Search for the cell housing the specified text and yield its [x, y] center coordinate. 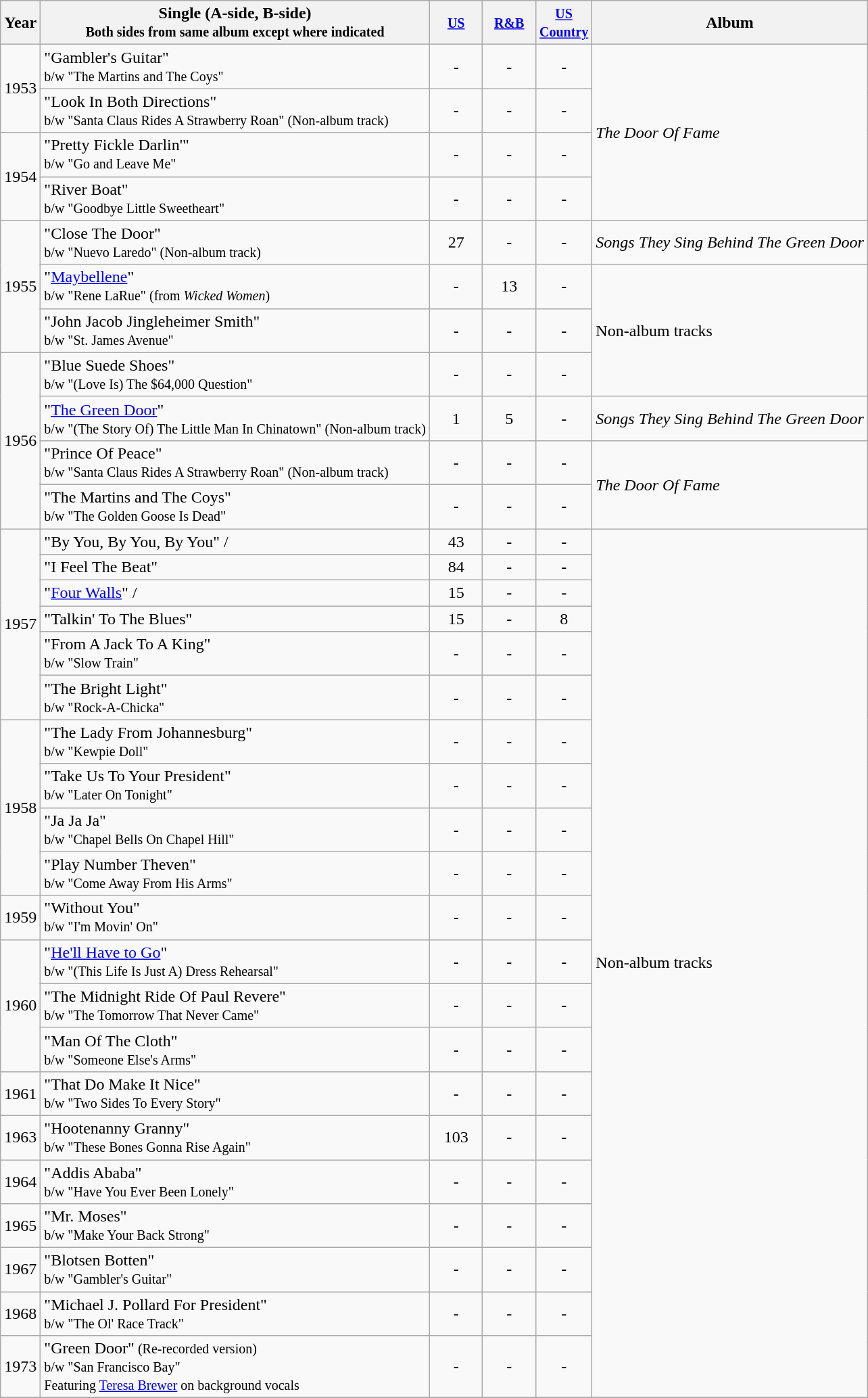
Year [20, 23]
43 [456, 542]
"The Martins and The Coys"b/w "The Golden Goose Is Dead" [235, 506]
13 [510, 287]
"Talkin' To The Blues" [235, 619]
"He'll Have to Go"b/w "(This Life Is Just A) Dress Rehearsal" [235, 962]
1960 [20, 1005]
US Country [564, 23]
5 [510, 418]
1957 [20, 624]
1958 [20, 808]
103 [456, 1138]
"Hootenanny Granny"b/w "These Bones Gonna Rise Again" [235, 1138]
1954 [20, 177]
1959 [20, 917]
"Mr. Moses"b/w "Make Your Back Strong" [235, 1226]
"Close The Door"b/w "Nuevo Laredo" (Non-album track) [235, 242]
R&B [510, 23]
"The Lady From Johannesburg"b/w "Kewpie Doll" [235, 741]
"From A Jack To A King"b/w "Slow Train" [235, 653]
Single (A-side, B-side)Both sides from same album except where indicated [235, 23]
US [456, 23]
"Man Of The Cloth"b/w "Someone Else's Arms" [235, 1050]
8 [564, 619]
"Take Us To Your President"b/w "Later On Tonight" [235, 786]
"The Midnight Ride Of Paul Revere"b/w "The Tomorrow That Never Came" [235, 1005]
"The Bright Light"b/w "Rock-A-Chicka" [235, 698]
27 [456, 242]
1964 [20, 1181]
1955 [20, 287]
"Blue Suede Shoes"b/w "(Love Is) The $64,000 Question" [235, 375]
"Michael J. Pollard For President"b/w "The Ol' Race Track" [235, 1313]
"Ja Ja Ja"b/w "Chapel Bells On Chapel Hill" [235, 829]
1 [456, 418]
"I Feel The Beat" [235, 567]
"Gambler's Guitar"b/w "The Martins and The Coys" [235, 66]
"Four Walls" / [235, 593]
"Pretty Fickle Darlin'"b/w "Go and Leave Me" [235, 154]
84 [456, 567]
1961 [20, 1093]
"That Do Make It Nice"b/w "Two Sides To Every Story" [235, 1093]
"River Boat"b/w "Goodbye Little Sweetheart" [235, 199]
1967 [20, 1270]
"Blotsen Botten"b/w "Gambler's Guitar" [235, 1270]
Album [730, 23]
"Play Number Theven"b/w "Come Away From His Arms" [235, 874]
1953 [20, 89]
"Prince Of Peace"b/w "Santa Claus Rides A Strawberry Roan" (Non-album track) [235, 463]
"Green Door" (Re-recorded version)b/w "San Francisco Bay"Featuring Teresa Brewer on background vocals [235, 1367]
"Without You"b/w "I'm Movin' On" [235, 917]
1965 [20, 1226]
"The Green Door"b/w "(The Story Of) The Little Man In Chinatown" (Non-album track) [235, 418]
1973 [20, 1367]
1968 [20, 1313]
"Look In Both Directions"b/w "Santa Claus Rides A Strawberry Roan" (Non-album track) [235, 111]
1963 [20, 1138]
"By You, By You, By You" / [235, 542]
"Maybellene"b/w "Rene LaRue" (from Wicked Women) [235, 287]
"Addis Ababa"b/w "Have You Ever Been Lonely" [235, 1181]
"John Jacob Jingleheimer Smith"b/w "St. James Avenue" [235, 330]
1956 [20, 440]
